Locate the cell with the specified text and output its [x, y] center coordinate. 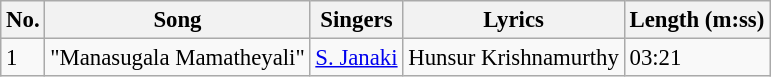
Length (m:ss) [696, 20]
1 [23, 58]
Hunsur Krishnamurthy [514, 58]
Lyrics [514, 20]
Singers [356, 20]
S. Janaki [356, 58]
No. [23, 20]
"Manasugala Mamatheyali" [178, 58]
Song [178, 20]
03:21 [696, 58]
